For the text-containing cell, return its midpoint in (X, Y) coordinate format. 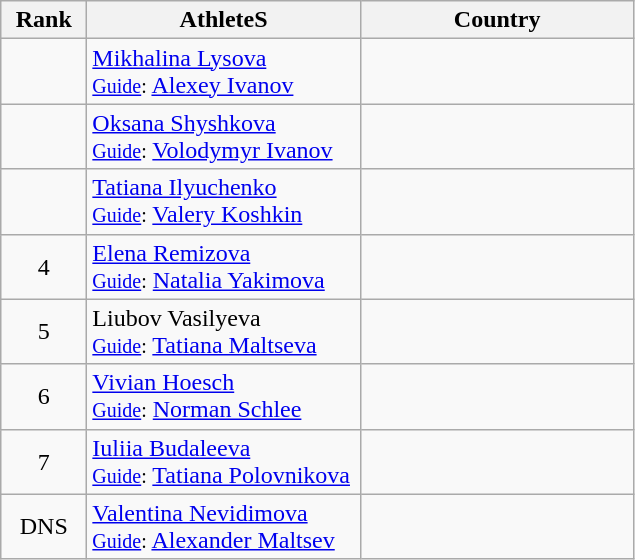
AthleteS (224, 20)
Valentina NevidimovaGuide: Alexander Maltsev (224, 526)
7 (44, 462)
Iuliia BudaleevaGuide: Tatiana Polovnikova (224, 462)
Rank (44, 20)
Liubov VasilyevaGuide: Tatiana Maltseva (224, 332)
Mikhalina LysovaGuide: Alexey Ivanov (224, 72)
Elena RemizovaGuide: Natalia Yakimova (224, 266)
Tatiana IlyuchenkoGuide: Valery Koshkin (224, 202)
Vivian HoeschGuide: Norman Schlee (224, 396)
Country (497, 20)
5 (44, 332)
4 (44, 266)
6 (44, 396)
Oksana ShyshkovaGuide: Volodymyr Ivanov (224, 136)
DNS (44, 526)
